Identify which cell holds the provided text, then report its [X, Y] central coordinate. 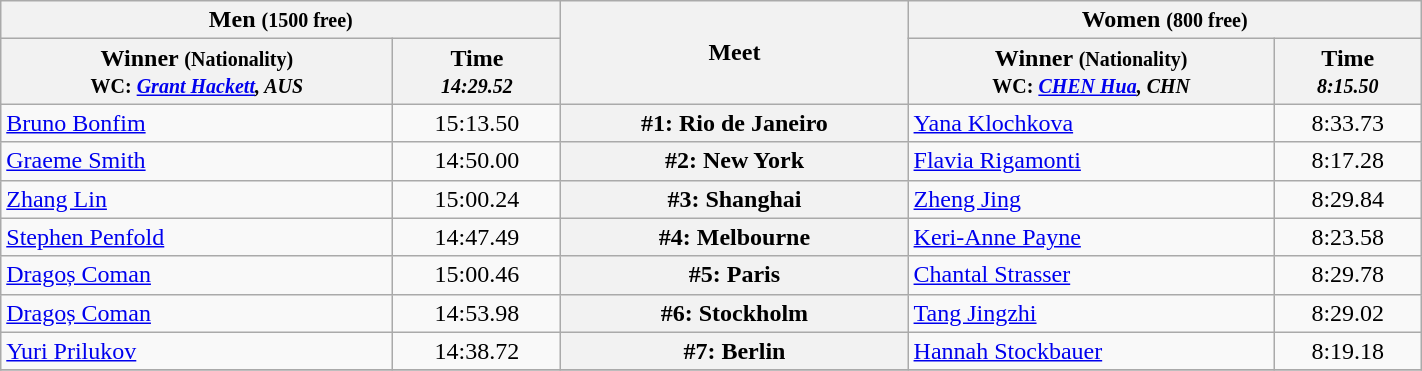
Tang Jingzhi [1091, 313]
Meet [734, 52]
#6: Stockholm [734, 313]
15:00.46 [477, 275]
Yuri Prilukov [197, 351]
Keri-Anne Payne [1091, 237]
8:17.28 [1348, 161]
#4: Melbourne [734, 237]
Hannah Stockbauer [1091, 351]
#7: Berlin [734, 351]
Graeme Smith [197, 161]
8:29.84 [1348, 199]
#5: Paris [734, 275]
#1: Rio de Janeiro [734, 123]
Time 14:29.52 [477, 72]
14:47.49 [477, 237]
Flavia Rigamonti [1091, 161]
Time 8:15.50 [1348, 72]
8:19.18 [1348, 351]
Bruno Bonfim [197, 123]
Winner (Nationality) WC: Grant Hackett, AUS [197, 72]
Men (1500 free) [281, 20]
Zhang Lin [197, 199]
#2: New York [734, 161]
8:29.78 [1348, 275]
15:00.24 [477, 199]
Yana Klochkova [1091, 123]
Winner (Nationality) WC: CHEN Hua, CHN [1091, 72]
14:50.00 [477, 161]
Chantal Strasser [1091, 275]
14:38.72 [477, 351]
Stephen Penfold [197, 237]
8:29.02 [1348, 313]
8:33.73 [1348, 123]
#3: Shanghai [734, 199]
8:23.58 [1348, 237]
Women (800 free) [1164, 20]
14:53.98 [477, 313]
Zheng Jing [1091, 199]
15:13.50 [477, 123]
